Pinpoint the cell where the given text exists, returning its (X, Y) midpoint coordinate. 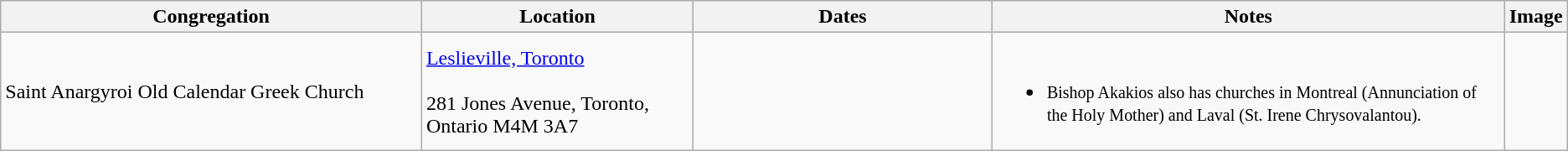
Notes (1248, 17)
Leslieville, Toronto281 Jones Avenue, Toronto, Ontario M4M 3A7 (557, 91)
Bishop Akakios also has churches in Montreal (Annunciation of the Holy Mother) and Laval (St. Irene Chrysovalantou). (1248, 91)
Dates (843, 17)
Location (557, 17)
Image (1536, 17)
Congregation (211, 17)
Saint Anargyroi Old Calendar Greek Church (211, 91)
